Locate the cell with the specified text and output its [x, y] center coordinate. 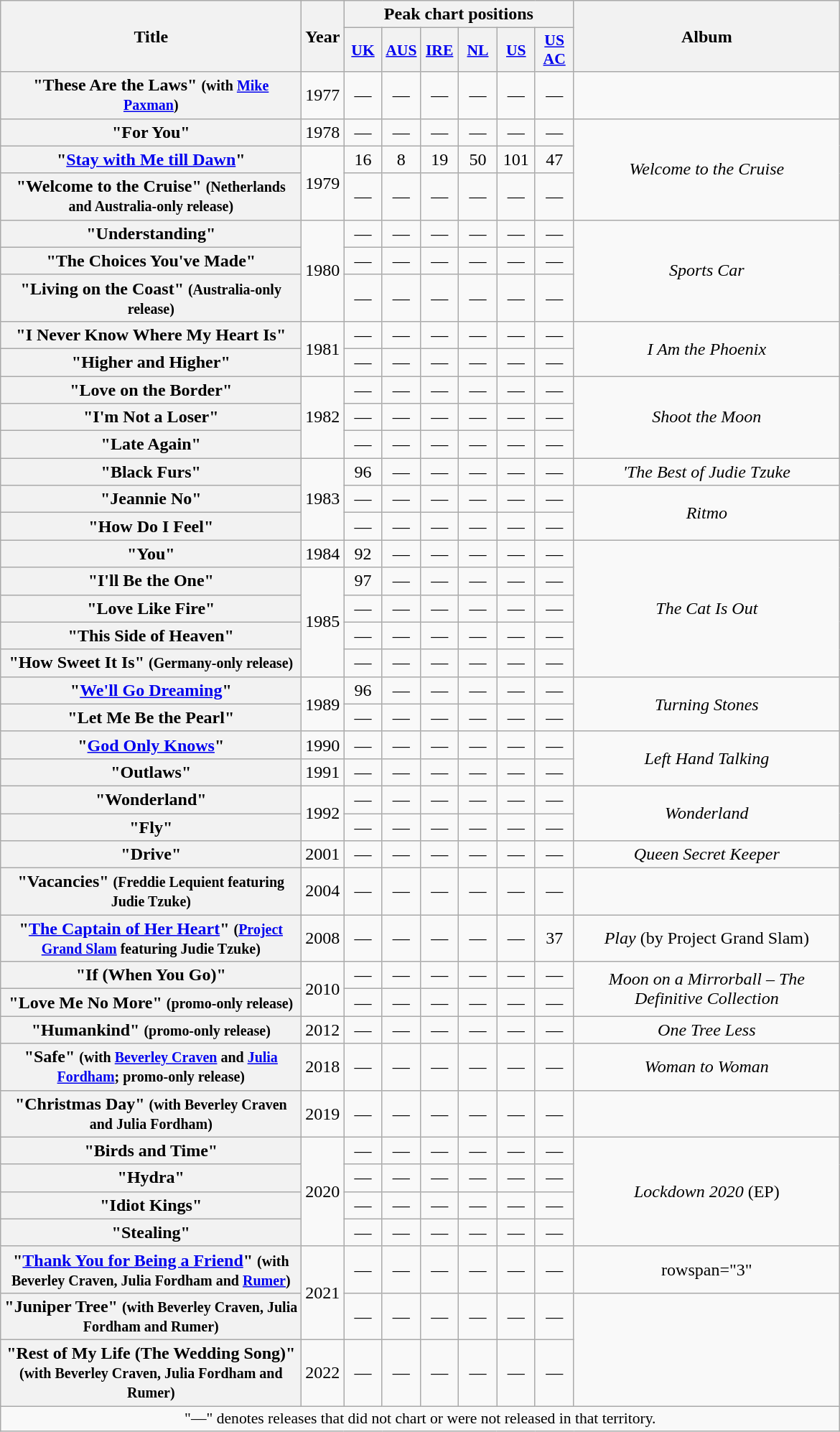
"Thank You for Being a Friend" (with Beverley Craven, Julia Fordham and Rumer) [151, 1270]
Shoot the Moon [706, 417]
2012 [323, 1030]
97 [363, 581]
"Drive" [151, 855]
"Humankind" (promo-only release) [151, 1030]
37 [554, 938]
US [515, 50]
"This Side of Heaven" [151, 636]
Turning Stones [706, 704]
Ritmo [706, 513]
Moon on a Mirrorball – The Definitive Collection [706, 989]
Welcome to the Cruise [706, 169]
Queen Secret Keeper [706, 855]
1990 [323, 745]
"Juniper Tree" (with Beverley Craven, Julia Fordham and Rumer) [151, 1316]
"Living on the Coast" (Australia-only release) [151, 297]
1992 [323, 813]
Album [706, 36]
"Love on the Border" [151, 390]
'The Best of Judie Tzuke [706, 472]
1982 [323, 417]
2010 [323, 989]
1984 [323, 554]
2019 [323, 1113]
"Hydra" [151, 1178]
1977 [323, 95]
1980 [323, 270]
US AC [554, 50]
2018 [323, 1067]
2004 [323, 892]
"I Never Know Where My Heart Is" [151, 335]
Year [323, 36]
1979 [323, 182]
Woman to Woman [706, 1067]
Title [151, 36]
"I'll Be the One" [151, 581]
"God Only Knows" [151, 745]
"Welcome to the Cruise" (Netherlands and Australia-only release) [151, 197]
"The Captain of Her Heart" (Project Grand Slam featuring Judie Tzuke) [151, 938]
"How Do I Feel" [151, 526]
"Black Furs" [151, 472]
Peak chart positions [459, 14]
"Fly" [151, 827]
"These Are the Laws" (with Mike Paxman) [151, 95]
"Higher and Higher" [151, 362]
"I'm Not a Loser" [151, 417]
19 [439, 159]
"Idiot Kings" [151, 1205]
"Stealing" [151, 1232]
I Am the Phoenix [706, 348]
"Rest of My Life (The Wedding Song)" (with Beverley Craven, Julia Fordham and Rumer) [151, 1372]
8 [401, 159]
16 [363, 159]
"Wonderland" [151, 799]
"Birds and Time" [151, 1150]
IRE [439, 50]
2022 [323, 1372]
2001 [323, 855]
"Love Like Fire" [151, 608]
rowspan="3" [706, 1270]
1989 [323, 704]
"Let Me Be the Pearl" [151, 717]
1983 [323, 499]
"If (When You Go)" [151, 975]
2020 [323, 1191]
Left Hand Talking [706, 758]
NL [478, 50]
92 [363, 554]
2008 [323, 938]
"The Choices You've Made" [151, 261]
"Stay with Me till Dawn" [151, 159]
1991 [323, 772]
"Outlaws" [151, 772]
Play (by Project Grand Slam) [706, 938]
"Understanding" [151, 233]
"Jeannie No" [151, 499]
One Tree Less [706, 1030]
"How Sweet It Is" (Germany-only release) [151, 663]
UK [363, 50]
"We'll Go Dreaming" [151, 690]
"You" [151, 554]
2021 [323, 1293]
"Late Again" [151, 445]
1985 [323, 622]
Wonderland [706, 813]
Lockdown 2020 (EP) [706, 1191]
AUS [401, 50]
47 [554, 159]
"Love Me No More" (promo-only release) [151, 1003]
The Cat Is Out [706, 608]
1981 [323, 348]
1978 [323, 132]
"Safe" (with Beverley Craven and Julia Fordham; promo-only release) [151, 1067]
101 [515, 159]
Sports Car [706, 270]
"—" denotes releases that did not chart or were not released in that territory. [421, 1419]
"For You" [151, 132]
"Christmas Day" (with Beverley Craven and Julia Fordham) [151, 1113]
50 [478, 159]
"Vacancies" (Freddie Lequient featuring Judie Tzuke) [151, 892]
